Capture the cell that displays the provided text and extract its [X, Y] central coordinate. 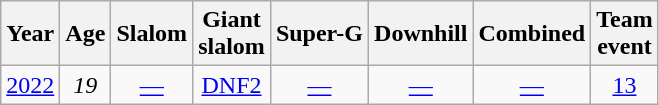
13 [625, 85]
Super-G [319, 34]
Teamevent [625, 34]
Slalom [152, 34]
Combined [532, 34]
Giantslalom [232, 34]
Year [30, 34]
2022 [30, 85]
DNF2 [232, 85]
Age [86, 34]
Downhill [421, 34]
19 [86, 85]
